Return (x, y) of the center of cell containing provided text 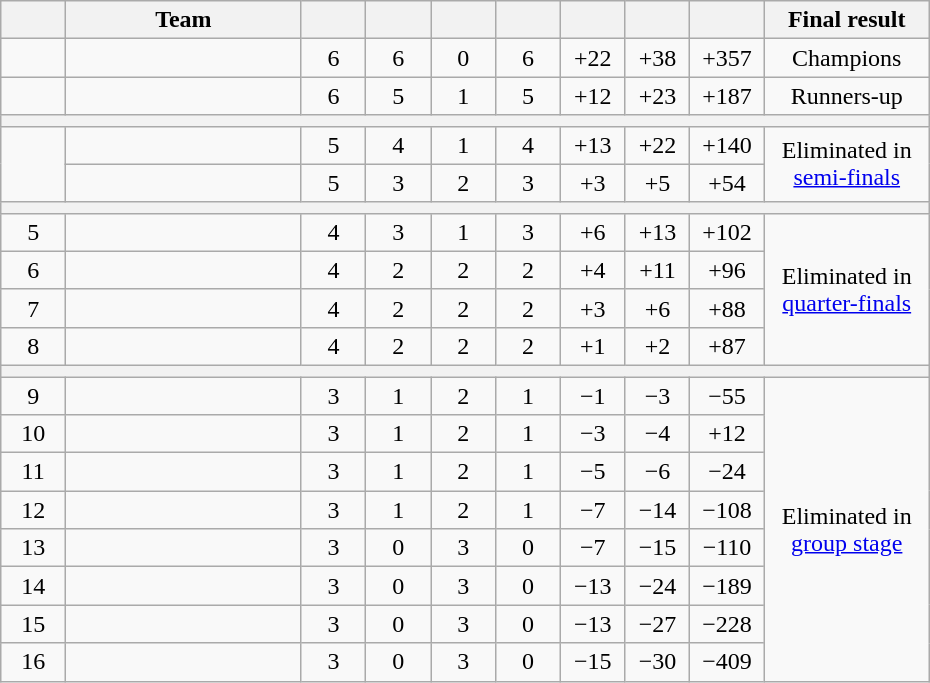
Eliminated in semi-finals (846, 164)
+23 (658, 96)
9 (34, 395)
Runners-up (846, 96)
+102 (727, 232)
−108 (727, 510)
+54 (727, 183)
15 (34, 624)
−30 (658, 662)
8 (34, 346)
16 (34, 662)
−189 (727, 586)
+2 (658, 346)
−228 (727, 624)
+38 (658, 58)
−14 (658, 510)
+5 (658, 183)
+140 (727, 145)
7 (34, 308)
Team (184, 20)
−110 (727, 548)
−5 (592, 472)
−27 (658, 624)
−409 (727, 662)
10 (34, 434)
13 (34, 548)
Final result (846, 20)
+88 (727, 308)
+96 (727, 270)
−1 (592, 395)
−55 (727, 395)
Champions (846, 58)
12 (34, 510)
+11 (658, 270)
+357 (727, 58)
Eliminated in group stage (846, 528)
+87 (727, 346)
+1 (592, 346)
−6 (658, 472)
−4 (658, 434)
+187 (727, 96)
11 (34, 472)
14 (34, 586)
Eliminated in quarter-finals (846, 289)
+4 (592, 270)
